For the text-containing cell, return its midpoint in [x, y] coordinate format. 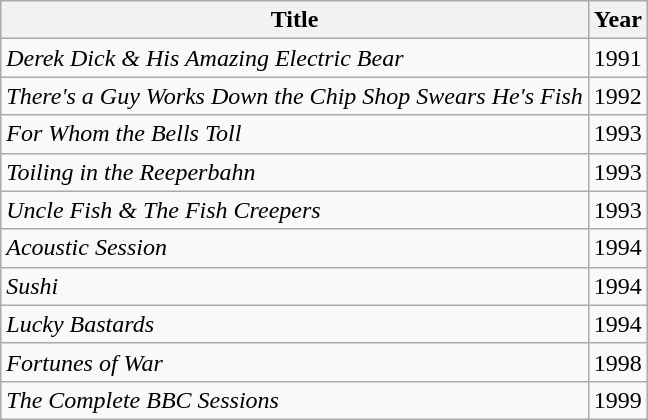
For Whom the Bells Toll [295, 134]
Title [295, 20]
Lucky Bastards [295, 324]
Toiling in the Reeperbahn [295, 172]
Acoustic Session [295, 248]
The Complete BBC Sessions [295, 400]
There's a Guy Works Down the Chip Shop Swears He's Fish [295, 96]
Fortunes of War [295, 362]
1999 [618, 400]
Sushi [295, 286]
1992 [618, 96]
1991 [618, 58]
Uncle Fish & The Fish Creepers [295, 210]
Year [618, 20]
1998 [618, 362]
Derek Dick & His Amazing Electric Bear [295, 58]
